Provide the (x, y) coordinate of the cell's center where the given text is located.  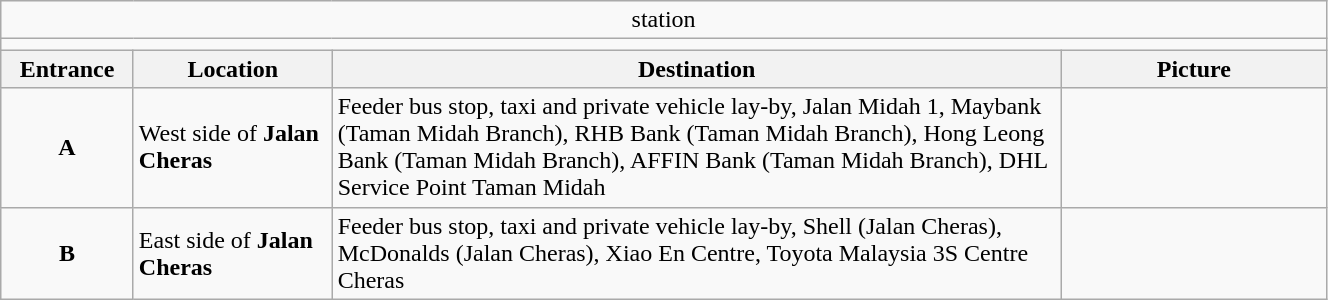
Destination (696, 69)
West side of Jalan Cheras (232, 148)
Location (232, 69)
Entrance (68, 69)
East side of Jalan Cheras (232, 253)
Picture (1194, 69)
B (68, 253)
station (664, 20)
Feeder bus stop, taxi and private vehicle lay-by, Shell (Jalan Cheras), McDonalds (Jalan Cheras), Xiao En Centre, Toyota Malaysia 3S Centre Cheras (696, 253)
A (68, 148)
